Locate the cell with the specified text and output its (x, y) center coordinate. 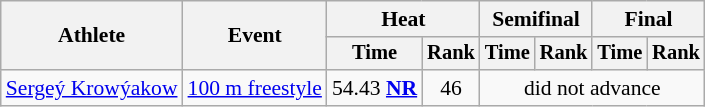
Heat (404, 19)
Sergeý Krowýakow (92, 88)
46 (451, 88)
Athlete (92, 36)
54.43 NR (374, 88)
did not advance (592, 88)
100 m freestyle (255, 88)
Final (648, 19)
Event (255, 36)
Semifinal (536, 19)
